Provide the [X, Y] coordinate of the cell's center where the given text is located.  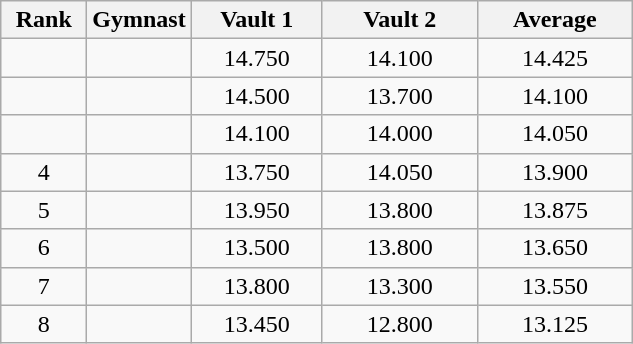
8 [44, 324]
Rank [44, 20]
13.700 [400, 96]
4 [44, 172]
13.300 [400, 286]
Vault 2 [400, 20]
14.500 [256, 96]
13.900 [554, 172]
13.550 [554, 286]
7 [44, 286]
Average [554, 20]
Gymnast [139, 20]
13.750 [256, 172]
13.125 [554, 324]
5 [44, 210]
Vault 1 [256, 20]
14.000 [400, 134]
6 [44, 248]
13.450 [256, 324]
12.800 [400, 324]
13.500 [256, 248]
14.425 [554, 58]
13.950 [256, 210]
13.650 [554, 248]
13.875 [554, 210]
14.750 [256, 58]
